Return (x, y) of the center of cell containing provided text 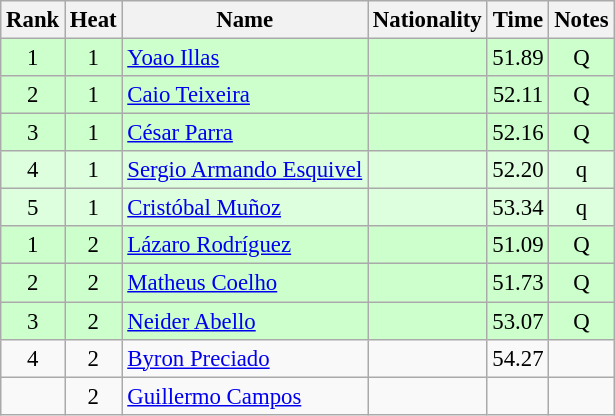
Notes (582, 20)
5 (33, 208)
54.27 (518, 358)
César Parra (245, 133)
Lázaro Rodríguez (245, 245)
Neider Abello (245, 321)
Matheus Coelho (245, 283)
53.07 (518, 321)
51.09 (518, 245)
52.20 (518, 170)
Nationality (428, 20)
Time (518, 20)
Guillermo Campos (245, 396)
Sergio Armando Esquivel (245, 170)
Byron Preciado (245, 358)
Rank (33, 20)
Cristóbal Muñoz (245, 208)
52.11 (518, 95)
51.73 (518, 283)
53.34 (518, 208)
51.89 (518, 58)
52.16 (518, 133)
Yoao Illas (245, 58)
Name (245, 20)
Caio Teixeira (245, 95)
Heat (94, 20)
